Output the (x, y) coordinate of the center of the cell containing the given text.  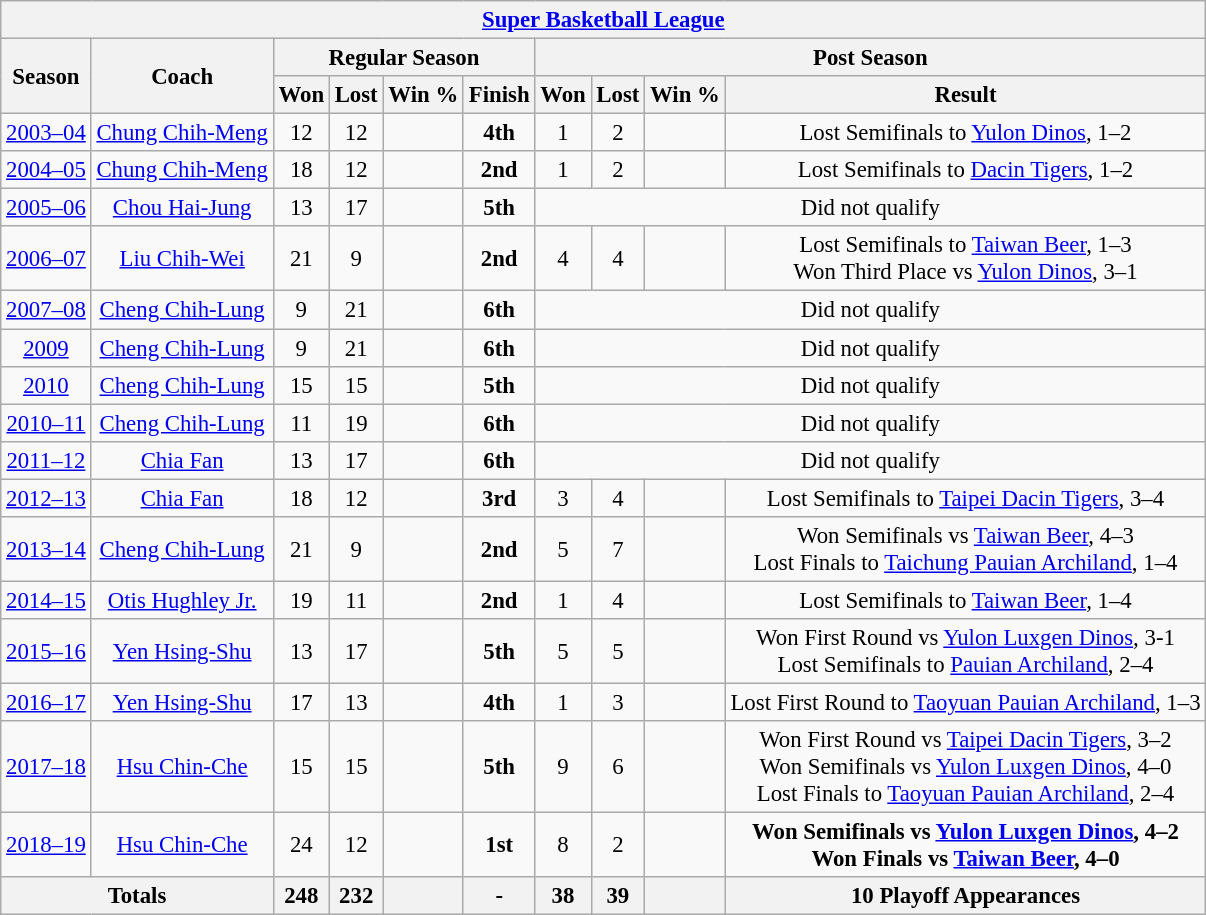
Lost Semifinals to Taiwan Beer, 1–4 (966, 600)
Won Semifinals vs Taiwan Beer, 4–3Lost Finals to Taichung Pauian Archiland, 1–4 (966, 550)
39 (618, 896)
Regular Season (404, 58)
Lost Semifinals to Taiwan Beer, 1–3Won Third Place vs Yulon Dinos, 3–1 (966, 258)
7 (618, 550)
2007–08 (46, 310)
Liu Chih-Wei (182, 258)
2016–17 (46, 702)
Result (966, 95)
Super Basketball League (604, 20)
248 (301, 896)
2015–16 (46, 652)
Coach (182, 76)
Won First Round vs Yulon Luxgen Dinos, 3-1Lost Semifinals to Pauian Archiland, 2–4 (966, 652)
Season (46, 76)
2017–18 (46, 767)
2009 (46, 348)
2014–15 (46, 600)
Totals (137, 896)
10 Playoff Appearances (966, 896)
2013–14 (46, 550)
2005–06 (46, 208)
Lost Semifinals to Dacin Tigers, 1–2 (966, 170)
38 (563, 896)
Lost Semifinals to Yulon Dinos, 1–2 (966, 133)
2004–05 (46, 170)
3rd (498, 498)
2010 (46, 385)
2006–07 (46, 258)
Lost Semifinals to Taipei Dacin Tigers, 3–4 (966, 498)
Post Season (870, 58)
Lost First Round to Taoyuan Pauian Archiland, 1–3 (966, 702)
232 (356, 896)
2010–11 (46, 423)
Otis Hughley Jr. (182, 600)
Won First Round vs Taipei Dacin Tigers, 3–2Won Semifinals vs Yulon Luxgen Dinos, 4–0Lost Finals to Taoyuan Pauian Archiland, 2–4 (966, 767)
1st (498, 846)
2011–12 (46, 460)
6 (618, 767)
8 (563, 846)
Won Semifinals vs Yulon Luxgen Dinos, 4–2Won Finals vs Taiwan Beer, 4–0 (966, 846)
24 (301, 846)
Finish (498, 95)
2003–04 (46, 133)
2018–19 (46, 846)
Chou Hai-Jung (182, 208)
- (498, 896)
2012–13 (46, 498)
